Detect which cell encompasses the target text, then output its [X, Y] center coordinate. 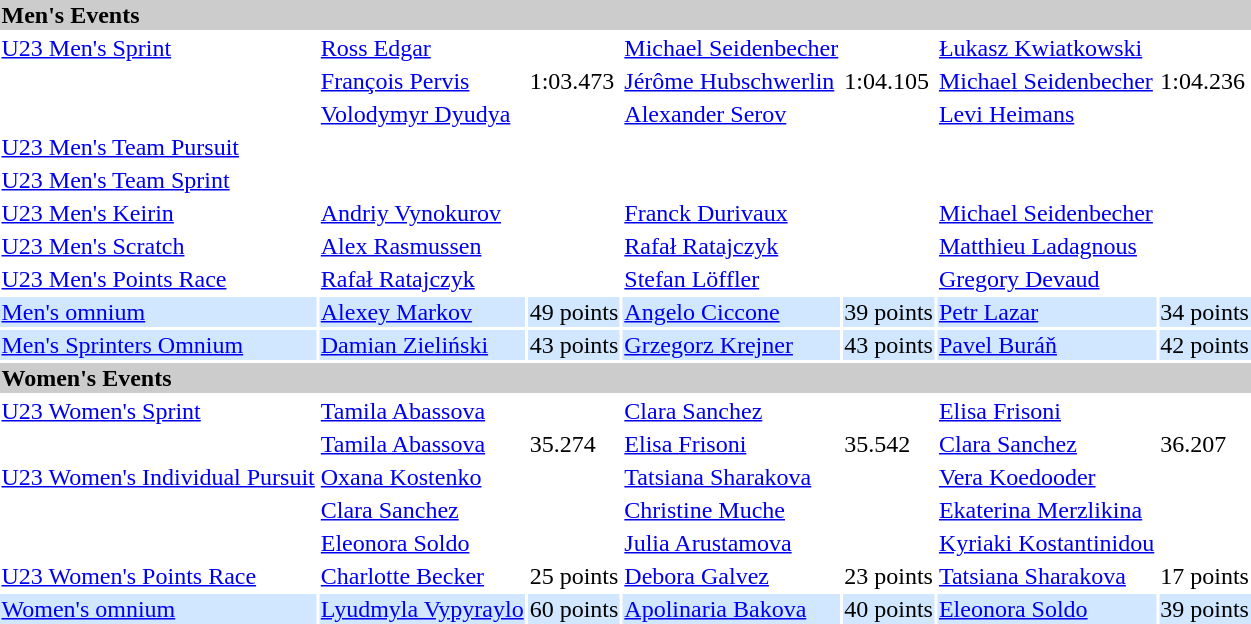
Grzegorz Krejner [732, 345]
Gregory Devaud [1046, 279]
Levi Heimans [1046, 114]
Men's omnium [158, 312]
Oxana Kostenko [422, 477]
Andriy Vynokurov [422, 213]
23 points [889, 576]
Julia Arustamova [732, 543]
1:03.473 [574, 81]
Łukasz Kwiatkowski [1046, 48]
17 points [1205, 576]
34 points [1205, 312]
60 points [574, 609]
Damian Zieliński [422, 345]
Angelo Ciccone [732, 312]
42 points [1205, 345]
Ross Edgar [422, 48]
U23 Women's Points Race [158, 576]
Stefan Löffler [732, 279]
Women's omnium [158, 609]
U23 Women's Sprint [158, 411]
U23 Men's Keirin [158, 213]
35.542 [889, 444]
1:04.105 [889, 81]
Ekaterina Merzlikina [1046, 510]
1:04.236 [1205, 81]
35.274 [574, 444]
François Pervis [422, 81]
Franck Durivaux [732, 213]
Men's Events [625, 15]
Alexey Markov [422, 312]
Christine Muche [732, 510]
Charlotte Becker [422, 576]
U23 Men's Team Pursuit [158, 147]
U23 Men's Sprint [158, 48]
Alex Rasmussen [422, 246]
Volodymyr Dyudya [422, 114]
Kyriaki Kostantinidou [1046, 543]
Matthieu Ladagnous [1046, 246]
40 points [889, 609]
Lyudmyla Vypyraylo [422, 609]
Men's Sprinters Omnium [158, 345]
Apolinaria Bakova [732, 609]
Debora Galvez [732, 576]
U23 Men's Scratch [158, 246]
Women's Events [625, 378]
U23 Women's Individual Pursuit [158, 477]
36.207 [1205, 444]
Petr Lazar [1046, 312]
U23 Men's Team Sprint [158, 180]
25 points [574, 576]
Jérôme Hubschwerlin [732, 81]
U23 Men's Points Race [158, 279]
Pavel Buráň [1046, 345]
49 points [574, 312]
Alexander Serov [732, 114]
Vera Koedooder [1046, 477]
